Search for the cell housing the specified text and yield its (X, Y) center coordinate. 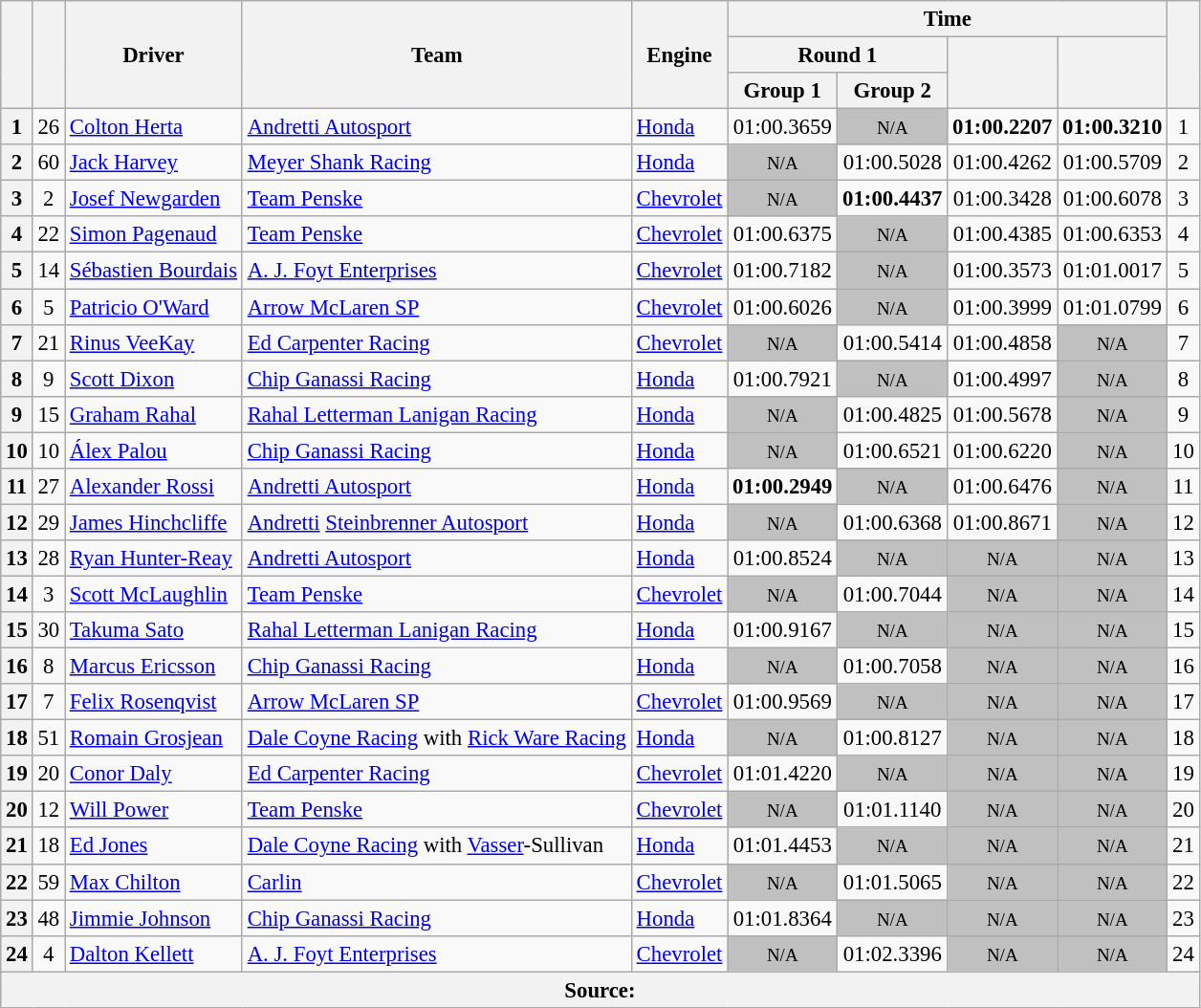
Will Power (154, 810)
Patricio O'Ward (154, 307)
Alexander Rossi (154, 487)
26 (48, 127)
51 (48, 738)
Jimmie Johnson (154, 918)
James Hinchcliffe (154, 522)
01:00.8524 (782, 559)
Carlin (436, 882)
Simon Pagenaud (154, 234)
01:00.6521 (893, 450)
01:00.4858 (1002, 342)
01:00.8671 (1002, 522)
01:00.9569 (782, 702)
30 (48, 630)
Romain Grosjean (154, 738)
Felix Rosenqvist (154, 702)
01:00.2207 (1002, 127)
28 (48, 559)
29 (48, 522)
01:01.0017 (1113, 271)
Meyer Shank Racing (436, 163)
Scott Dixon (154, 379)
01:00.6220 (1002, 450)
Group 2 (893, 91)
Josef Newgarden (154, 199)
Álex Palou (154, 450)
Takuma Sato (154, 630)
27 (48, 487)
01:01.0799 (1113, 307)
01:00.2949 (782, 487)
01:01.8364 (782, 918)
01:00.6375 (782, 234)
Conor Daly (154, 774)
Team (436, 55)
01:00.7058 (893, 667)
Sébastien Bourdais (154, 271)
01:01.1140 (893, 810)
01:00.4262 (1002, 163)
Source: (600, 990)
Engine (679, 55)
01:00.6476 (1002, 487)
01:00.3999 (1002, 307)
48 (48, 918)
01:00.6026 (782, 307)
Max Chilton (154, 882)
01:00.4825 (893, 414)
01:01.4453 (782, 846)
01:00.7182 (782, 271)
Rinus VeeKay (154, 342)
01:00.6353 (1113, 234)
Dale Coyne Racing with Vasser-Sullivan (436, 846)
01:00.5028 (893, 163)
01:00.8127 (893, 738)
Round 1 (838, 55)
01:00.9167 (782, 630)
01:00.5709 (1113, 163)
01:00.3659 (782, 127)
01:01.5065 (893, 882)
59 (48, 882)
01:00.4385 (1002, 234)
Dale Coyne Racing with Rick Ware Racing (436, 738)
Colton Herta (154, 127)
Group 1 (782, 91)
Scott McLaughlin (154, 594)
Graham Rahal (154, 414)
Marcus Ericsson (154, 667)
Ryan Hunter-Reay (154, 559)
01:02.3396 (893, 953)
60 (48, 163)
Dalton Kellett (154, 953)
Ed Jones (154, 846)
01:00.7921 (782, 379)
01:00.3573 (1002, 271)
01:00.3210 (1113, 127)
01:00.5678 (1002, 414)
Jack Harvey (154, 163)
01:00.6368 (893, 522)
01:00.6078 (1113, 199)
01:00.4997 (1002, 379)
01:00.5414 (893, 342)
01:00.3428 (1002, 199)
01:00.4437 (893, 199)
Andretti Steinbrenner Autosport (436, 522)
01:01.4220 (782, 774)
Time (948, 19)
Driver (154, 55)
01:00.7044 (893, 594)
